Determine the (x, y) coordinate at the center of the cell enclosing the given text.  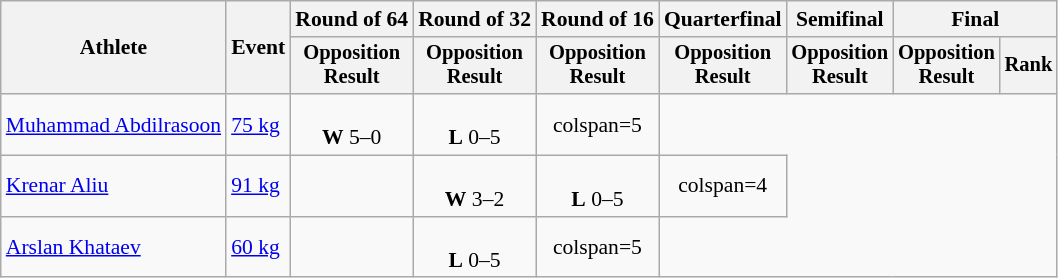
colspan=4 (723, 186)
Arslan Khataev (114, 248)
Athlete (114, 48)
Rank (1029, 66)
Round of 32 (474, 19)
Quarterfinal (723, 19)
Round of 16 (598, 19)
Final (975, 19)
Semifinal (840, 19)
75 kg (258, 124)
W 3–2 (474, 186)
W 5–0 (352, 124)
91 kg (258, 186)
Muhammad Abdilrasoon (114, 124)
Round of 64 (352, 19)
Krenar Aliu (114, 186)
60 kg (258, 248)
Event (258, 48)
